Find where the given text appears and provide that cell's center as (x, y) coordinate. 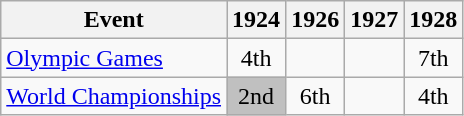
7th (434, 58)
6th (316, 96)
1927 (374, 20)
1924 (256, 20)
Event (114, 20)
1928 (434, 20)
Olympic Games (114, 58)
2nd (256, 96)
World Championships (114, 96)
1926 (316, 20)
